For the text-containing cell, return its midpoint in [X, Y] coordinate format. 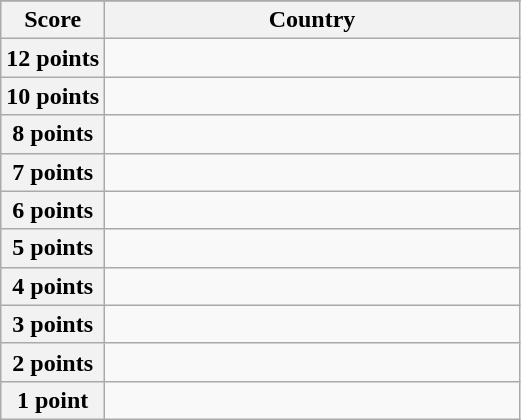
2 points [53, 362]
8 points [53, 134]
7 points [53, 172]
6 points [53, 210]
10 points [53, 96]
1 point [53, 400]
5 points [53, 248]
4 points [53, 286]
3 points [53, 324]
12 points [53, 58]
Country [312, 20]
Score [53, 20]
